Determine the [X, Y] coordinate at the center of the cell enclosing the given text.  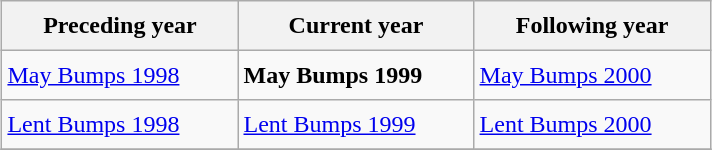
Preceding year [120, 26]
Lent Bumps 1998 [120, 125]
May Bumps 1998 [120, 75]
May Bumps 2000 [592, 75]
May Bumps 1999 [356, 75]
Lent Bumps 2000 [592, 125]
Current year [356, 26]
Lent Bumps 1999 [356, 125]
Following year [592, 26]
